Scan for the cell matching the given text and deliver its [x, y] coordinate at center. 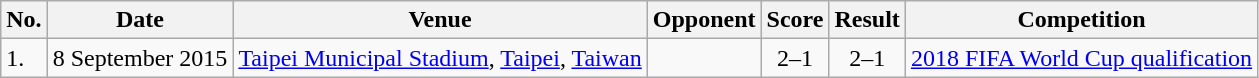
Score [795, 20]
8 September 2015 [140, 58]
2018 FIFA World Cup qualification [1081, 58]
Taipei Municipal Stadium, Taipei, Taiwan [440, 58]
No. [24, 20]
Competition [1081, 20]
Venue [440, 20]
Date [140, 20]
Opponent [704, 20]
1. [24, 58]
Result [867, 20]
